Search for the cell housing the specified text and yield its [X, Y] center coordinate. 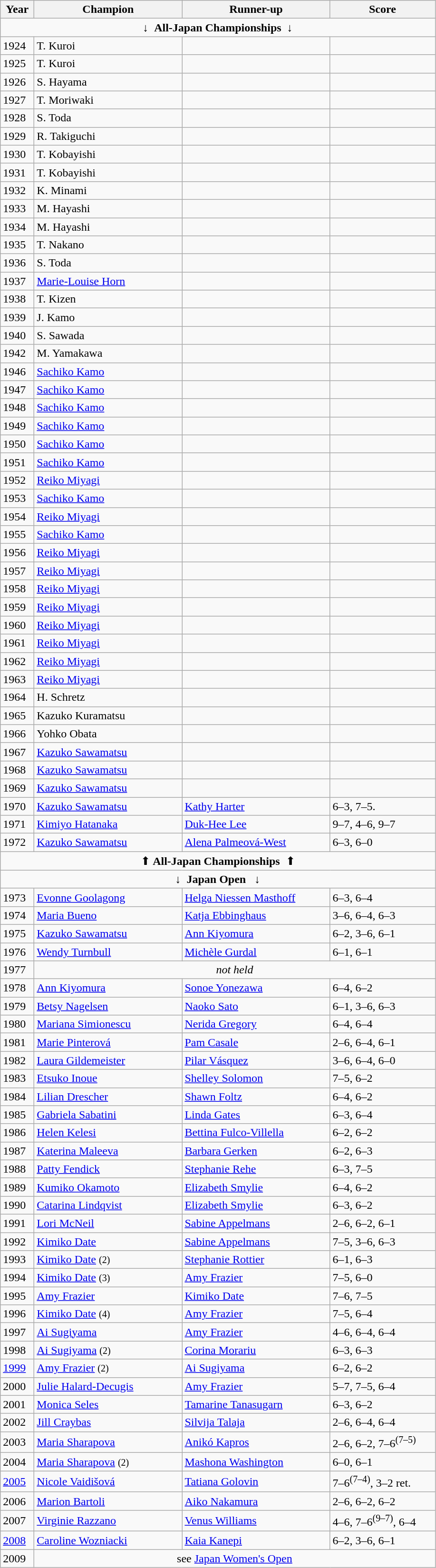
1960 [17, 625]
1927 [17, 100]
1937 [17, 281]
Mariana Simionescu [108, 1024]
1947 [17, 390]
1962 [17, 661]
Helga Niessen Masthoff [256, 897]
Etsuko Inoue [108, 1078]
1963 [17, 679]
1940 [17, 335]
2–6, 6–4, 6–4 [382, 1422]
2001 [17, 1404]
Champion [108, 10]
1999 [17, 1368]
7–6, 7–5 [382, 1296]
1924 [17, 46]
Helen Kelesi [108, 1133]
R. Takiguchi [108, 136]
1949 [17, 426]
2–6, 6–2, 6–1 [382, 1223]
6–0, 6–1 [382, 1462]
1959 [17, 607]
4–6, 7–6(9–7), 6–4 [382, 1520]
Betsy Nagelsen [108, 1006]
1990 [17, 1205]
Tatiana Golovin [256, 1481]
1972 [17, 843]
see Japan Women's Open [235, 1558]
1981 [17, 1042]
3–6, 6–4, 6–3 [382, 915]
Katerina Maleeva [108, 1151]
Kaia Kanepi [256, 1540]
3–6, 6–4, 6–0 [382, 1060]
S. Hayama [108, 82]
1988 [17, 1169]
H. Schretz [108, 697]
9–7, 4–6, 9–7 [382, 824]
5–7, 7–5, 6–4 [382, 1386]
Nerida Gregory [256, 1024]
Score [382, 10]
1975 [17, 933]
1973 [17, 897]
Sonoe Yonezawa [256, 988]
2008 [17, 1540]
1982 [17, 1060]
6–3, 7–5 [382, 1169]
Pam Casale [256, 1042]
1928 [17, 118]
Bettina Fulco-Villella [256, 1133]
1993 [17, 1260]
Monica Seles [108, 1404]
Patty Fendick [108, 1169]
1967 [17, 752]
6–3, 6–3 [382, 1350]
Stephanie Rottier [256, 1260]
Virginie Razzano [108, 1520]
Kathy Harter [256, 806]
1985 [17, 1115]
7–5, 6–0 [382, 1278]
1958 [17, 589]
1978 [17, 988]
1976 [17, 952]
1997 [17, 1332]
Marie-Louise Horn [108, 281]
⬆ All-Japan Championships ⬆ [218, 861]
1980 [17, 1024]
2002 [17, 1422]
2009 [17, 1558]
1989 [17, 1187]
1934 [17, 227]
Kimiko Date (4) [108, 1314]
1974 [17, 915]
1996 [17, 1314]
Stephanie Rehe [256, 1169]
1998 [17, 1350]
2–6, 6–2, 6–2 [382, 1501]
6–4, 6–4 [382, 1024]
1952 [17, 480]
↓ Japan Open ↓ [218, 879]
T. Moriwaki [108, 100]
1955 [17, 535]
Katja Ebbinghaus [256, 915]
1970 [17, 806]
Year [17, 10]
Evonne Goolagong [108, 897]
T. Kizen [108, 299]
1961 [17, 643]
1935 [17, 245]
2–6, 6–2, 7–6(7–5) [382, 1442]
J. Kamo [108, 317]
Kumiko Okamoto [108, 1187]
Kimiko Date (2) [108, 1260]
Lori McNeil [108, 1223]
1951 [17, 462]
1933 [17, 208]
Wendy Turnbull [108, 952]
1929 [17, 136]
Nicole Vaidišová [108, 1481]
Tamarine Tanasugarn [256, 1404]
Aiko Nakamura [256, 1501]
Kimiyo Hatanaka [108, 824]
2–6, 6–4, 6–1 [382, 1042]
1979 [17, 1006]
Shawn Foltz [256, 1097]
1964 [17, 697]
6–1, 3–6, 6–3 [382, 1006]
Marion Bartoli [108, 1501]
Anikó Kapros [256, 1442]
Pilar Vásquez [256, 1060]
1971 [17, 824]
Alena Palmeová-West [256, 843]
1930 [17, 154]
not held [235, 970]
Julie Halard-Decugis [108, 1386]
S. Sawada [108, 335]
2007 [17, 1520]
Maria Bueno [108, 915]
1986 [17, 1133]
1926 [17, 82]
Maria Sharapova [108, 1442]
T. Nakano [108, 245]
6–1, 6–1 [382, 952]
6–3, 7–5. [382, 806]
1948 [17, 408]
1932 [17, 190]
Mashona Washington [256, 1462]
2006 [17, 1501]
1938 [17, 299]
M. Yamakawa [108, 353]
6–1, 6–3 [382, 1260]
1965 [17, 715]
Caroline Wozniacki [108, 1540]
2004 [17, 1462]
1992 [17, 1241]
Maria Sharapova (2) [108, 1462]
1956 [17, 553]
1942 [17, 353]
Duk-Hee Lee [256, 824]
1954 [17, 516]
1936 [17, 263]
Kimiko Date (3) [108, 1278]
2003 [17, 1442]
1925 [17, 64]
Kazuko Kuramatsu [108, 715]
Yohko Obata [108, 734]
1995 [17, 1296]
6–2, 6–3 [382, 1151]
1987 [17, 1151]
2005 [17, 1481]
Corina Morariu [256, 1350]
Linda Gates [256, 1115]
Barbara Gerken [256, 1151]
Laura Gildemeister [108, 1060]
Venus Williams [256, 1520]
2000 [17, 1386]
1977 [17, 970]
Jill Craybas [108, 1422]
↓ All-Japan Championships ↓ [218, 28]
Amy Frazier (2) [108, 1368]
7–5, 3–6, 6–3 [382, 1241]
7–5, 6–4 [382, 1314]
1946 [17, 372]
Lilian Drescher [108, 1097]
K. Minami [108, 190]
1968 [17, 770]
7–6(7–4), 3–2 ret. [382, 1481]
1966 [17, 734]
6–3, 6–0 [382, 843]
7–5, 6–2 [382, 1078]
Runner-up [256, 10]
1950 [17, 444]
1984 [17, 1097]
Ai Sugiyama (2) [108, 1350]
1931 [17, 172]
1957 [17, 571]
1994 [17, 1278]
Silvija Talaja [256, 1422]
Michèle Gurdal [256, 952]
4–6, 6–4, 6–4 [382, 1332]
Gabriela Sabatini [108, 1115]
1969 [17, 788]
Marie Pinterová [108, 1042]
1983 [17, 1078]
Shelley Solomon [256, 1078]
Naoko Sato [256, 1006]
1991 [17, 1223]
1953 [17, 498]
Catarina Lindqvist [108, 1205]
1939 [17, 317]
